Find where the given text appears and provide that cell's center as (X, Y) coordinate. 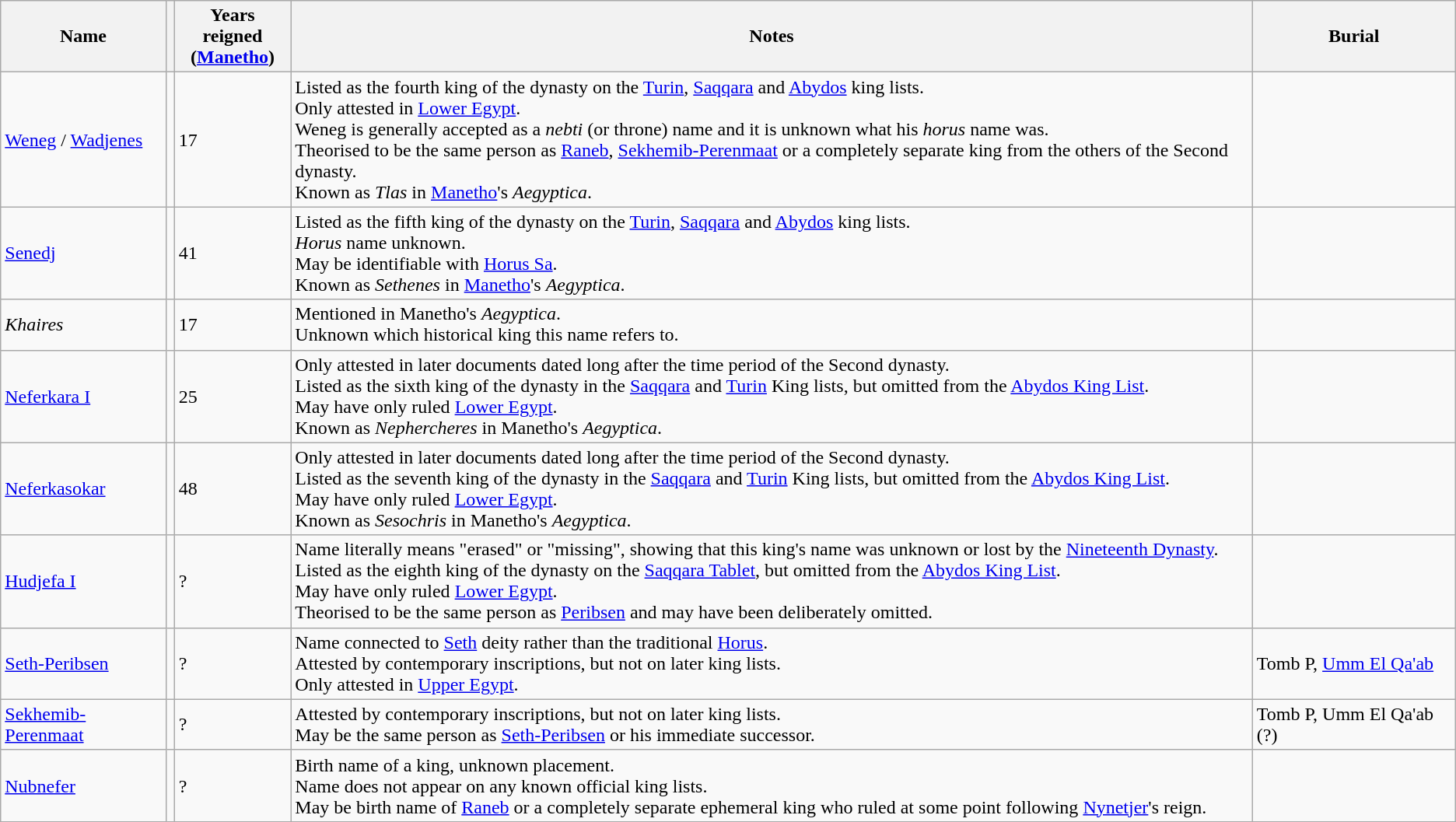
Neferkasokar (83, 488)
48 (233, 488)
Senedj (83, 254)
25 (233, 397)
Khaires (83, 325)
Tomb P, Umm El Qa'ab (1353, 663)
Weneg / Wadjenes (83, 140)
Notes (772, 37)
Sekhemib-Perenmaat (83, 725)
Name (83, 37)
Mentioned in Manetho's Aegyptica.Unknown which historical king this name refers to. (772, 325)
Neferkara I (83, 397)
Attested by contemporary inscriptions, but not on later king lists.May be the same person as Seth-Peribsen or his immediate successor. (772, 725)
Nubnefer (83, 785)
Hudjefa I (83, 582)
Tomb P, Umm El Qa'ab (?) (1353, 725)
Burial (1353, 37)
Seth-Peribsen (83, 663)
41 (233, 254)
Years reigned(Manetho) (233, 37)
